From the cell containing the given text, extract its center point as (X, Y) coordinate. 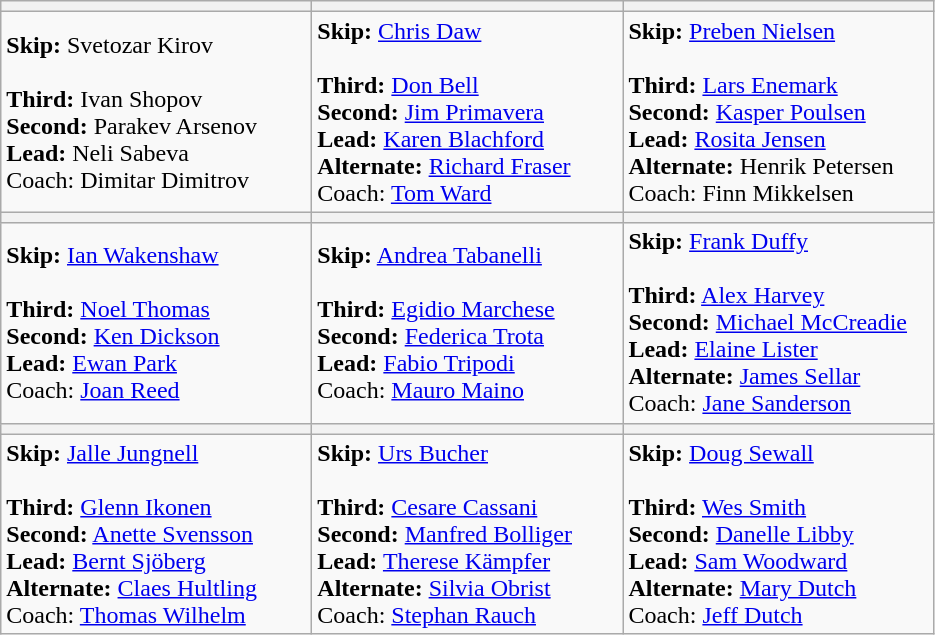
Skip: Ian WakenshawThird: Noel Thomas Second: Ken Dickson Lead: Ewan Park Coach: Joan Reed (156, 323)
Skip: Frank DuffyThird: Alex Harvey Second: Michael McCreadie Lead: Elaine Lister Alternate: James Sellar Coach: Jane Sanderson (778, 323)
Skip: Preben NielsenThird: Lars Enemark Second: Kasper Poulsen Lead: Rosita Jensen Alternate: Henrik Petersen Coach: Finn Mikkelsen (778, 112)
Skip: Chris DawThird: Don Bell Second: Jim Primavera Lead: Karen Blachford Alternate: Richard Fraser Coach: Tom Ward (468, 112)
Skip: Svetozar KirovThird: Ivan Shopov Second: Parakev Arsenov Lead: Neli Sabeva Coach: Dimitar Dimitrov (156, 112)
Skip: Doug SewallThird: Wes Smith Second: Danelle Libby Lead: Sam Woodward Alternate: Mary Dutch Coach: Jeff Dutch (778, 534)
Skip: Urs BucherThird: Cesare Cassani Second: Manfred Bolliger Lead: Therese Kämpfer Alternate: Silvia Obrist Coach: Stephan Rauch (468, 534)
Skip: Andrea TabanelliThird: Egidio Marchese Second: Federica Trota Lead: Fabio Tripodi Coach: Mauro Maino (468, 323)
Skip: Jalle JungnellThird: Glenn Ikonen Second: Anette Svensson Lead: Bernt Sjöberg Alternate: Claes Hultling Coach: Thomas Wilhelm (156, 534)
